Find where the given text appears and provide that cell's center as (x, y) coordinate. 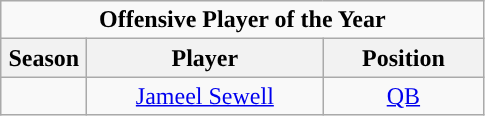
QB (404, 96)
Player (205, 58)
Season (44, 58)
Offensive Player of the Year (242, 20)
Jameel Sewell (205, 96)
Position (404, 58)
